Extract the (x, y) coordinate from the center of the cell holding the provided text.  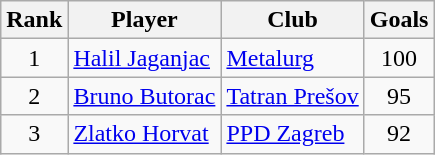
100 (399, 58)
Player (144, 20)
Bruno Butorac (144, 96)
Club (292, 20)
PPD Zagreb (292, 134)
92 (399, 134)
1 (34, 58)
Goals (399, 20)
95 (399, 96)
2 (34, 96)
Rank (34, 20)
Tatran Prešov (292, 96)
Metalurg (292, 58)
Zlatko Horvat (144, 134)
Halil Jaganjac (144, 58)
3 (34, 134)
